Return [x, y] of the center of cell containing provided text 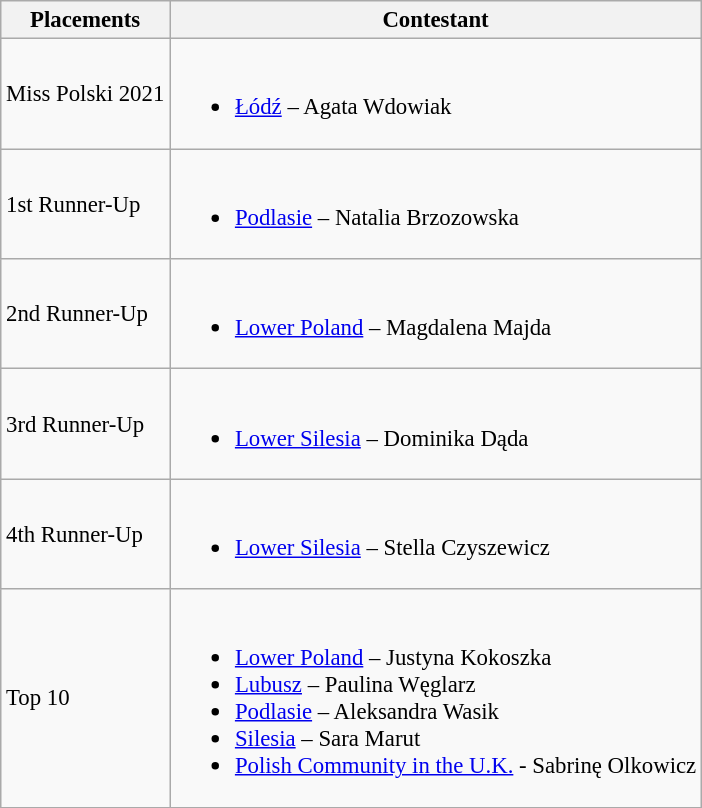
3rd Runner-Up [86, 424]
4th Runner-Up [86, 534]
Łódź – Agata Wdowiak [436, 94]
Top 10 [86, 698]
Contestant [436, 20]
Placements [86, 20]
2nd Runner-Up [86, 314]
Lower Silesia – Stella Czyszewicz [436, 534]
Podlasie – Natalia Brzozowska [436, 204]
Lower Silesia – Dominika Dąda [436, 424]
Lower Poland – Justyna KokoszkaLubusz – Paulina WęglarzPodlasie – Aleksandra WasikSilesia – Sara MarutPolish Community in the U.K. - Sabrinę Olkowicz [436, 698]
1st Runner-Up [86, 204]
Lower Poland – Magdalena Majda [436, 314]
Miss Polski 2021 [86, 94]
